Search for the cell housing the specified text and yield its [x, y] center coordinate. 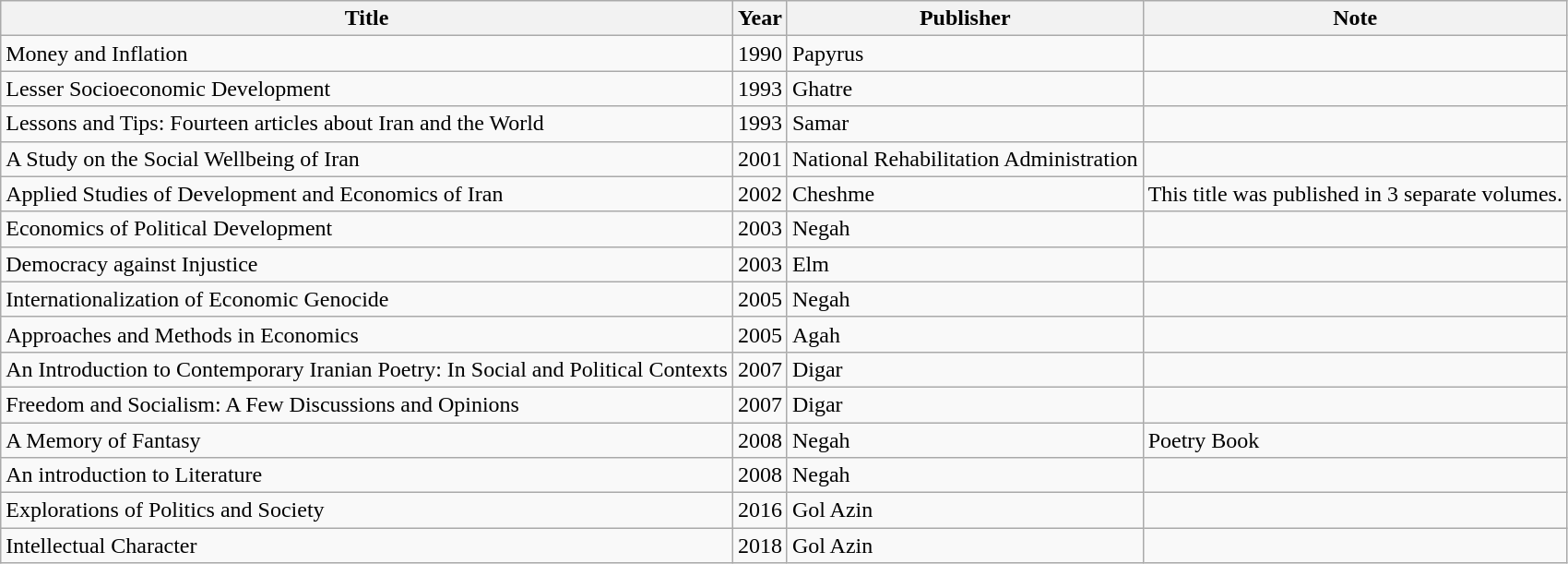
An introduction to Literature [367, 475]
Agah [965, 334]
Internationalization of Economic Genocide [367, 299]
2018 [760, 546]
Lesser Socioeconomic Development [367, 89]
Year [760, 18]
Cheshme [965, 194]
Money and Inflation [367, 54]
Approaches and Methods in Economics [367, 334]
Note [1355, 18]
Economics of Political Development [367, 229]
Elm [965, 264]
Lessons and Tips: Fourteen articles about Iran and the World [367, 124]
Democracy against Injustice [367, 264]
Publisher [965, 18]
Freedom and Socialism: A Few Discussions and Opinions [367, 404]
Ghatre [965, 89]
An Introduction to Contemporary Iranian Poetry: In Social and Political Contexts [367, 369]
National Rehabilitation Administration [965, 159]
Samar [965, 124]
Papyrus [965, 54]
Explorations of Politics and Society [367, 510]
This title was published in 3 separate volumes. [1355, 194]
2001 [760, 159]
Applied Studies of Development and Economics of Iran [367, 194]
2002 [760, 194]
2016 [760, 510]
Title [367, 18]
Intellectual Character [367, 546]
Poetry Book [1355, 440]
1990 [760, 54]
A Study on the Social Wellbeing of Iran [367, 159]
A Memory of Fantasy [367, 440]
